Determine the [X, Y] coordinate at the center of the cell enclosing the given text.  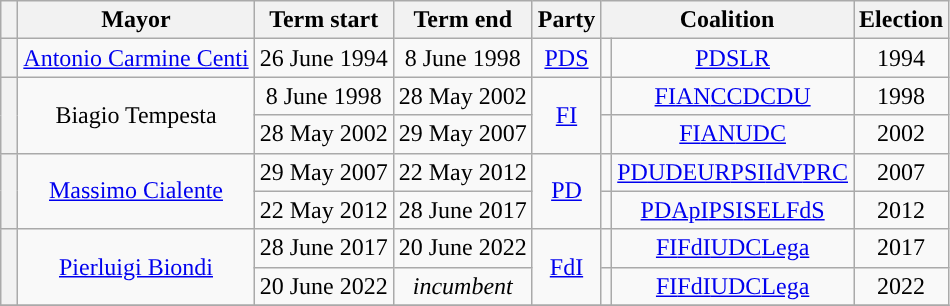
26 June 1994 [324, 58]
1998 [902, 96]
incumbent [462, 286]
PD [566, 191]
2007 [902, 172]
Biagio Tempesta [136, 115]
Coalition [728, 20]
Pierluigi Biondi [136, 267]
2017 [902, 248]
Election [902, 20]
PDSLR [733, 58]
Term start [324, 20]
Antonio Carmine Centi [136, 58]
FdI [566, 267]
2022 [902, 286]
Mayor [136, 20]
PDApIPSISELFdS [733, 210]
PDUDEURPSIIdVPRC [733, 172]
FI [566, 115]
FIANUDC [733, 134]
2012 [902, 210]
Massimo Cialente [136, 191]
Party [566, 20]
2002 [902, 134]
1994 [902, 58]
FIANCCDCDU [733, 96]
PDS [566, 58]
Term end [462, 20]
